Identify which cell holds the provided text, then report its [X, Y] central coordinate. 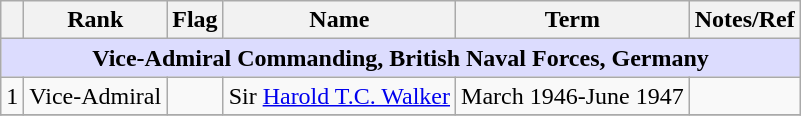
Notes/Ref [744, 20]
Sir Harold T.C. Walker [339, 96]
Term [573, 20]
Rank [96, 20]
March 1946-June 1947 [573, 96]
Name [339, 20]
Vice-Admiral Commanding, British Naval Forces, Germany [401, 58]
1 [12, 96]
Flag [195, 20]
Vice-Admiral [96, 96]
